Identify which cell holds the provided text, then report its (X, Y) central coordinate. 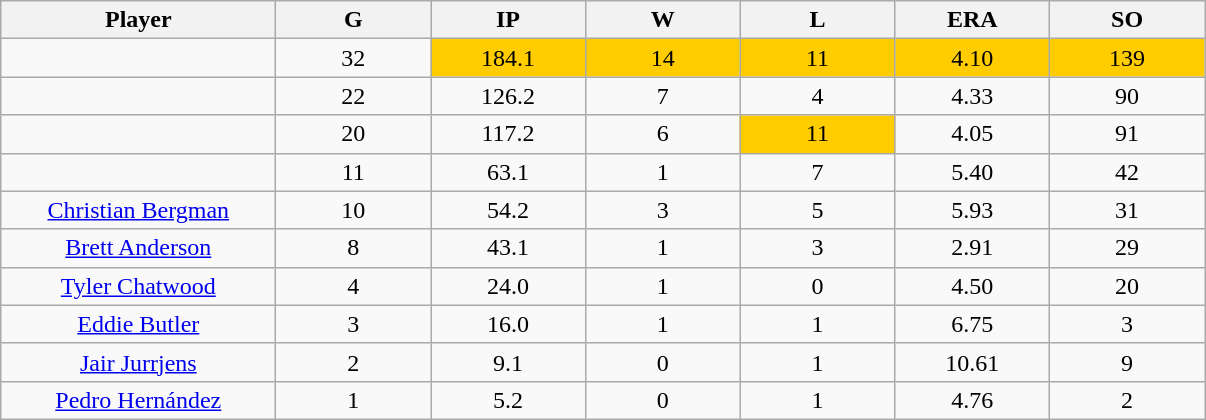
32 (354, 58)
43.1 (508, 248)
Eddie Butler (138, 324)
10 (354, 210)
6.75 (972, 324)
91 (1128, 134)
SO (1128, 20)
W (662, 20)
4.10 (972, 58)
ERA (972, 20)
29 (1128, 248)
24.0 (508, 286)
4.76 (972, 400)
Pedro Hernández (138, 400)
G (354, 20)
90 (1128, 96)
63.1 (508, 172)
42 (1128, 172)
126.2 (508, 96)
Tyler Chatwood (138, 286)
2.91 (972, 248)
8 (354, 248)
184.1 (508, 58)
31 (1128, 210)
4.05 (972, 134)
IP (508, 20)
Jair Jurrjens (138, 362)
54.2 (508, 210)
4.33 (972, 96)
Player (138, 20)
22 (354, 96)
10.61 (972, 362)
9.1 (508, 362)
16.0 (508, 324)
5 (818, 210)
9 (1128, 362)
5.93 (972, 210)
L (818, 20)
Brett Anderson (138, 248)
4.50 (972, 286)
117.2 (508, 134)
5.2 (508, 400)
139 (1128, 58)
5.40 (972, 172)
14 (662, 58)
6 (662, 134)
Christian Bergman (138, 210)
